From the cell containing the given text, extract its center point as (X, Y) coordinate. 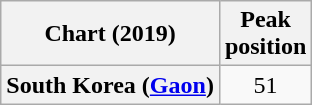
South Korea (Gaon) (110, 85)
51 (265, 85)
Peakposition (265, 34)
Chart (2019) (110, 34)
